Find where the given text appears and provide that cell's center as (X, Y) coordinate. 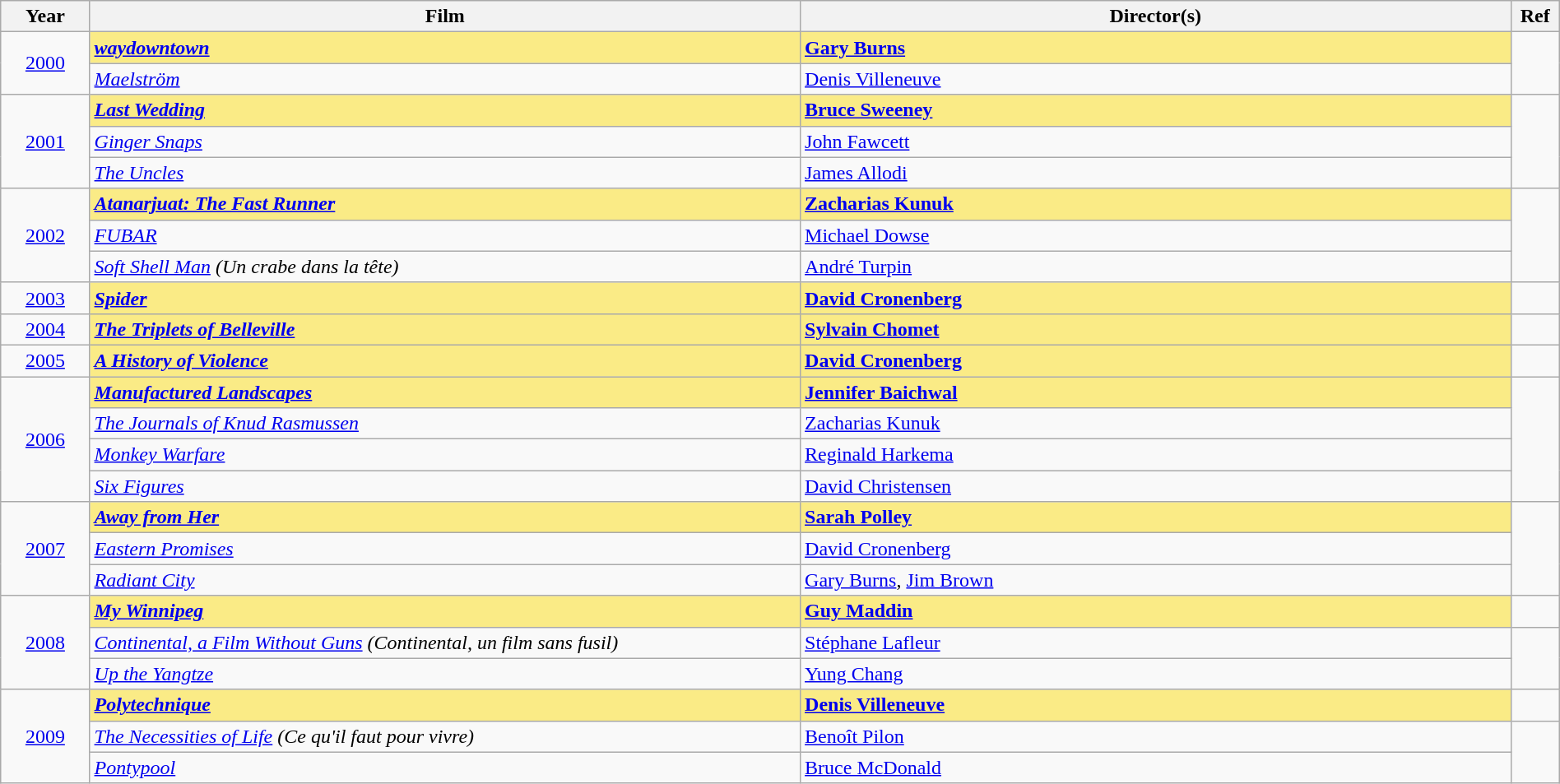
Manufactured Landscapes (444, 392)
Spider (444, 298)
The Journals of Knud Rasmussen (444, 424)
Polytechnique (444, 705)
James Allodi (1155, 173)
Radiant City (444, 580)
Up the Yangtze (444, 674)
A History of Violence (444, 360)
Film (444, 16)
John Fawcett (1155, 141)
Gary Burns (1155, 48)
Yung Chang (1155, 674)
Jennifer Baichwal (1155, 392)
Last Wedding (444, 110)
Guy Maddin (1155, 611)
The Necessities of Life (Ce qu'il faut pour vivre) (444, 736)
Gary Burns, Jim Brown (1155, 580)
Year (45, 16)
Ref (1535, 16)
2002 (45, 235)
Michael Dowse (1155, 235)
Maelström (444, 79)
Six Figures (444, 486)
2005 (45, 360)
Pontypool (444, 768)
2000 (45, 63)
Sarah Polley (1155, 517)
David Christensen (1155, 486)
Ginger Snaps (444, 141)
Benoît Pilon (1155, 736)
waydowntown (444, 48)
2009 (45, 736)
Reginald Harkema (1155, 455)
Bruce McDonald (1155, 768)
André Turpin (1155, 267)
2003 (45, 298)
The Triplets of Belleville (444, 329)
Monkey Warfare (444, 455)
Bruce Sweeney (1155, 110)
Away from Her (444, 517)
Director(s) (1155, 16)
Atanarjuat: The Fast Runner (444, 204)
2008 (45, 643)
2006 (45, 439)
FUBAR (444, 235)
Soft Shell Man (Un crabe dans la tête) (444, 267)
2001 (45, 141)
Eastern Promises (444, 549)
The Uncles (444, 173)
Sylvain Chomet (1155, 329)
My Winnipeg (444, 611)
Stéphane Lafleur (1155, 643)
2004 (45, 329)
Continental, a Film Without Guns (Continental, un film sans fusil) (444, 643)
2007 (45, 549)
